Identify which cell holds the provided text, then report its (X, Y) central coordinate. 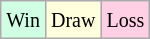
Loss (126, 20)
Draw (72, 20)
Win (24, 20)
